Determine the [X, Y] coordinate at the center of the cell enclosing the given text.  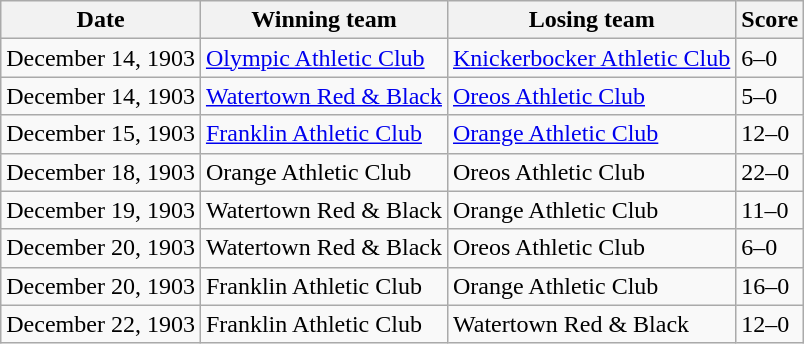
Olympic Athletic Club [324, 58]
Date [101, 20]
16–0 [770, 286]
Winning team [324, 20]
December 15, 1903 [101, 134]
December 18, 1903 [101, 172]
11–0 [770, 210]
Score [770, 20]
Losing team [591, 20]
December 19, 1903 [101, 210]
Knickerbocker Athletic Club [591, 58]
22–0 [770, 172]
December 22, 1903 [101, 324]
5–0 [770, 96]
